Identify which cell holds the provided text, then report its (x, y) central coordinate. 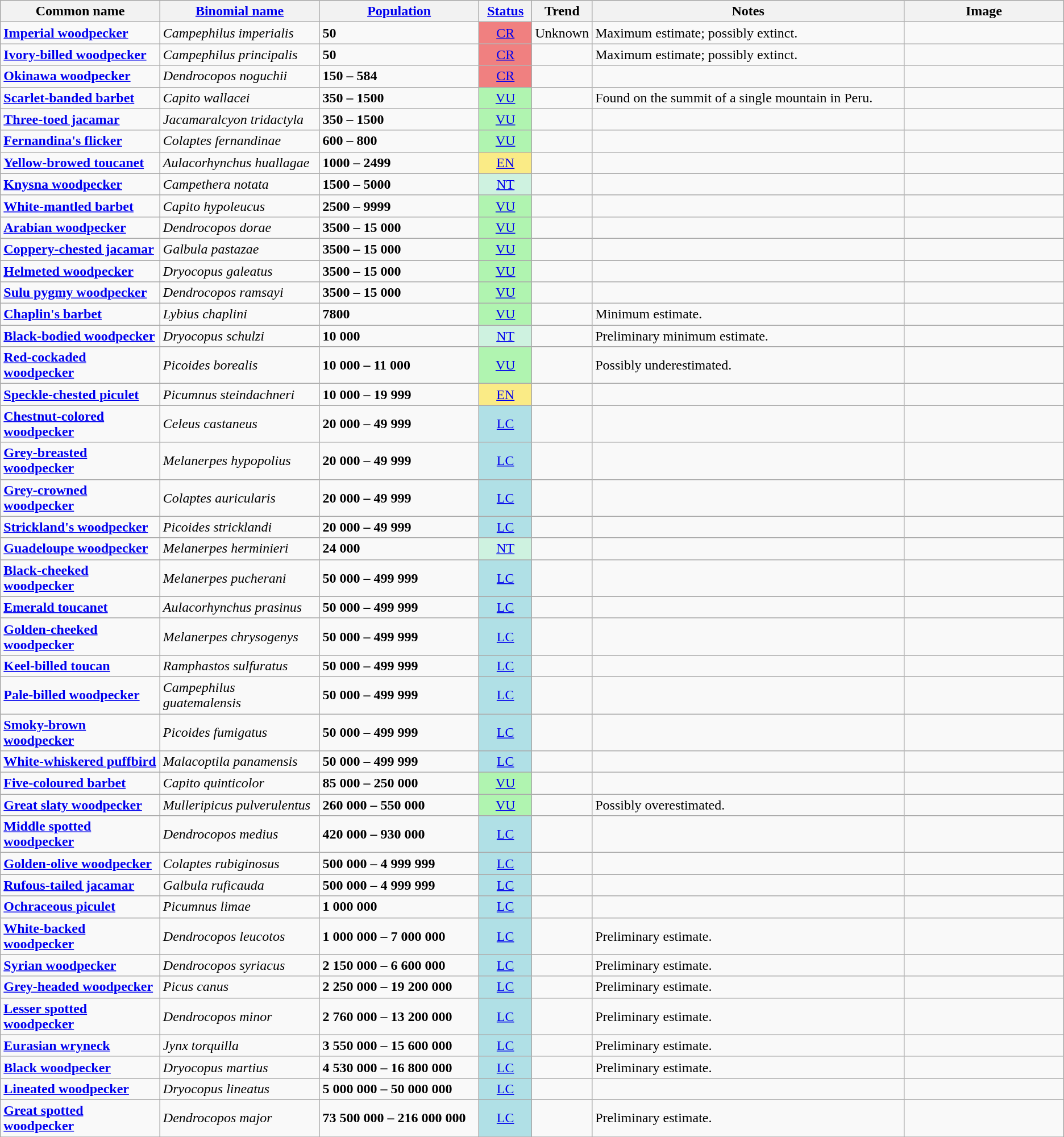
10 000 (399, 336)
1 000 000 (399, 907)
Black-bodied woodpecker (81, 336)
Chaplin's barbet (81, 314)
Coppery-chested jacamar (81, 249)
1500 – 5000 (399, 184)
600 – 800 (399, 141)
Five-coloured barbet (81, 783)
Campethera notata (240, 184)
Golden-cheeked woodpecker (81, 637)
150 – 584 (399, 76)
Common name (81, 11)
Melanerpes chrysogenys (240, 637)
5 000 000 – 50 000 000 (399, 1089)
Keel-billed toucan (81, 666)
Jynx torquilla (240, 1045)
Galbula pastazae (240, 249)
Melanerpes pucherani (240, 578)
Eurasian wryneck (81, 1045)
Notes (748, 11)
Unknown (562, 33)
85 000 – 250 000 (399, 783)
Dendrocopos major (240, 1118)
Yellow-browed toucanet (81, 163)
Arabian woodpecker (81, 227)
Knysna woodpecker (81, 184)
Celeus castaneus (240, 424)
10 000 – 19 999 (399, 395)
Colaptes auricularis (240, 498)
White-whiskered puffbird (81, 762)
Scarlet-banded barbet (81, 98)
420 000 – 930 000 (399, 835)
Melanerpes herminieri (240, 549)
Picumnus limae (240, 907)
1000 – 2499 (399, 163)
1 000 000 – 7 000 000 (399, 936)
Grey-breasted woodpecker (81, 460)
Possibly overestimated. (748, 805)
Golden-olive woodpecker (81, 864)
Strickland's woodpecker (81, 527)
Syrian woodpecker (81, 965)
2 250 000 – 19 200 000 (399, 987)
Campephilus guatemalensis (240, 695)
4 530 000 – 16 800 000 (399, 1067)
Possibly underestimated. (748, 365)
Dendrocopos minor (240, 1016)
Trend (562, 11)
Preliminary minimum estimate. (748, 336)
Middle spotted woodpecker (81, 835)
Melanerpes hypopolius (240, 460)
Fernandina's flicker (81, 141)
Lesser spotted woodpecker (81, 1016)
Lineated woodpecker (81, 1089)
Picoides stricklandi (240, 527)
Grey-headed woodpecker (81, 987)
Ochraceous piculet (81, 907)
Speckle-chested piculet (81, 395)
Sulu pygmy woodpecker (81, 293)
White-backed woodpecker (81, 936)
Picoides fumigatus (240, 732)
Population (399, 11)
Chestnut-colored woodpecker (81, 424)
Great spotted woodpecker (81, 1118)
2 760 000 – 13 200 000 (399, 1016)
Minimum estimate. (748, 314)
Campephilus principalis (240, 55)
Dryocopus lineatus (240, 1089)
2500 – 9999 (399, 206)
Galbula ruficauda (240, 885)
10 000 – 11 000 (399, 365)
7800 (399, 314)
Ramphastos sulfuratus (240, 666)
Ivory-billed woodpecker (81, 55)
Colaptes rubiginosus (240, 864)
Jacamaralcyon tridactyla (240, 119)
260 000 – 550 000 (399, 805)
73 500 000 – 216 000 000 (399, 1118)
Dendrocopos dorae (240, 227)
Capito wallacei (240, 98)
Red-cockaded woodpecker (81, 365)
Aulacorhynchus huallagae (240, 163)
Dendrocopos ramsayi (240, 293)
Pale-billed woodpecker (81, 695)
Picus canus (240, 987)
Campephilus imperialis (240, 33)
Great slaty woodpecker (81, 805)
Dryocopus martius (240, 1067)
Found on the summit of a single mountain in Peru. (748, 98)
3 550 000 – 15 600 000 (399, 1045)
Rufous-tailed jacamar (81, 885)
Helmeted woodpecker (81, 271)
Malacoptila panamensis (240, 762)
Guadeloupe woodpecker (81, 549)
Aulacorhynchus prasinus (240, 607)
Colaptes fernandinae (240, 141)
Dendrocopos syriacus (240, 965)
White-mantled barbet (81, 206)
Dryocopus schulzi (240, 336)
Capito hypoleucus (240, 206)
Picumnus steindachneri (240, 395)
Black woodpecker (81, 1067)
Binomial name (240, 11)
Grey-crowned woodpecker (81, 498)
Mulleripicus pulverulentus (240, 805)
Dryocopus galeatus (240, 271)
Okinawa woodpecker (81, 76)
Dendrocopos leucotos (240, 936)
Picoides borealis (240, 365)
Black-cheeked woodpecker (81, 578)
Dendrocopos noguchii (240, 76)
Imperial woodpecker (81, 33)
24 000 (399, 549)
Three-toed jacamar (81, 119)
Image (984, 11)
Smoky-brown woodpecker (81, 732)
Status (505, 11)
Lybius chaplini (240, 314)
Capito quinticolor (240, 783)
2 150 000 – 6 600 000 (399, 965)
Emerald toucanet (81, 607)
Dendrocopos medius (240, 835)
